Provide the (x, y) coordinate of the cell's center where the given text is located.  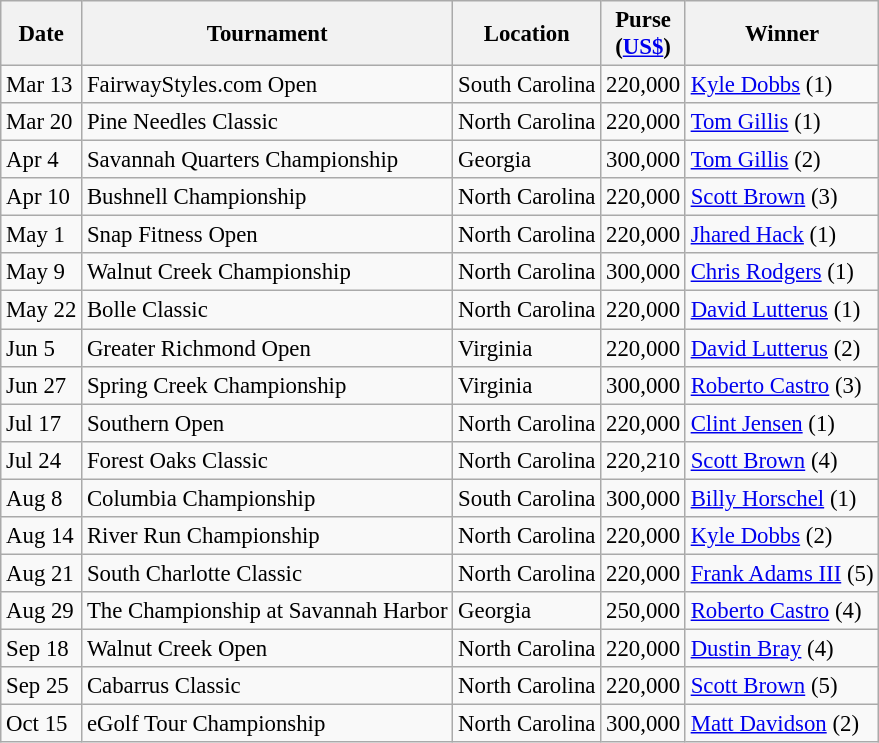
May 1 (42, 235)
Apr 10 (42, 197)
Bolle Classic (268, 310)
Scott Brown (3) (782, 197)
Bushnell Championship (268, 197)
Aug 29 (42, 611)
Scott Brown (5) (782, 686)
Walnut Creek Championship (268, 273)
Savannah Quarters Championship (268, 160)
Aug 21 (42, 573)
Date (42, 34)
Matt Davidson (2) (782, 724)
Clint Jensen (1) (782, 423)
David Lutterus (1) (782, 310)
Tom Gillis (1) (782, 122)
Cabarrus Classic (268, 686)
Jul 17 (42, 423)
Spring Creek Championship (268, 385)
Aug 8 (42, 498)
220,210 (644, 460)
May 9 (42, 273)
Pine Needles Classic (268, 122)
Mar 13 (42, 85)
Roberto Castro (4) (782, 611)
River Run Championship (268, 536)
FairwayStyles.com Open (268, 85)
Sep 25 (42, 686)
Jhared Hack (1) (782, 235)
Jul 24 (42, 460)
Frank Adams III (5) (782, 573)
The Championship at Savannah Harbor (268, 611)
Southern Open (268, 423)
Kyle Dobbs (1) (782, 85)
Jun 5 (42, 348)
Walnut Creek Open (268, 648)
Forest Oaks Classic (268, 460)
Sep 18 (42, 648)
Dustin Bray (4) (782, 648)
Mar 20 (42, 122)
Oct 15 (42, 724)
Roberto Castro (3) (782, 385)
Greater Richmond Open (268, 348)
Snap Fitness Open (268, 235)
Apr 4 (42, 160)
Winner (782, 34)
Tom Gillis (2) (782, 160)
South Charlotte Classic (268, 573)
Aug 14 (42, 536)
eGolf Tour Championship (268, 724)
Location (527, 34)
Columbia Championship (268, 498)
Chris Rodgers (1) (782, 273)
Scott Brown (4) (782, 460)
Purse(US$) (644, 34)
250,000 (644, 611)
Tournament (268, 34)
Billy Horschel (1) (782, 498)
Jun 27 (42, 385)
David Lutterus (2) (782, 348)
May 22 (42, 310)
Kyle Dobbs (2) (782, 536)
